Extract the [x, y] coordinate from the center of the cell holding the provided text.  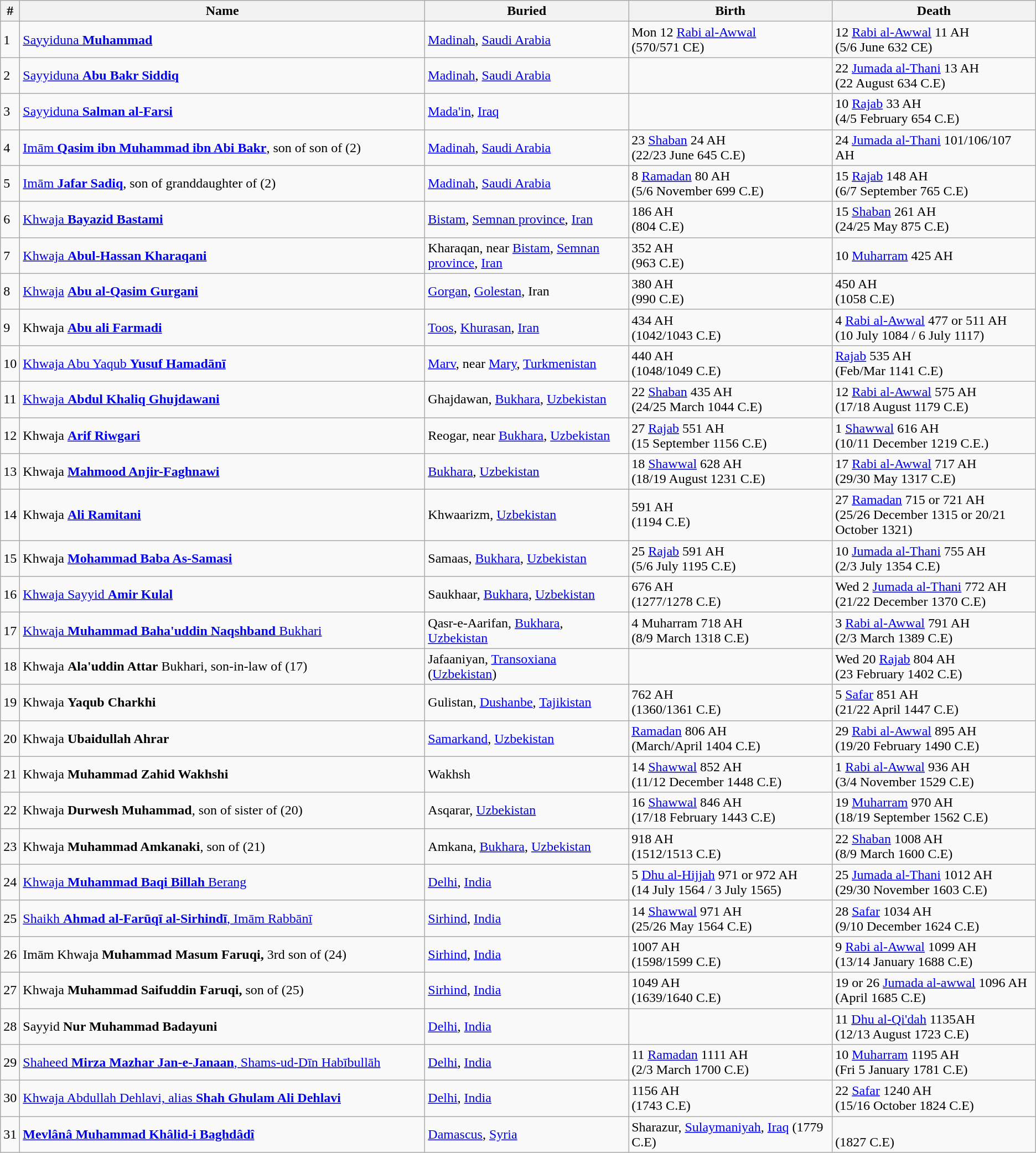
Imām Jafar Sadiq, son of granddaughter of (2) [222, 184]
Samarkand, Uzbekistan [527, 738]
4 [10, 147]
9 Rabi al-Awwal 1099 AH(13/14 January 1688 C.E) [934, 954]
2 [10, 75]
10 Jumada al-Thani 755 AH(2/3 July 1354 C.E) [934, 559]
22 Jumada al-Thani 13 AH(22 August 634 C.E) [934, 75]
591 AH(1194 C.E) [731, 515]
Bistam, Semnan province, Iran [527, 219]
434 AH(1042/1043 C.E) [731, 328]
15 [10, 559]
Marv, near Mary, Turkmenistan [527, 363]
23 [10, 846]
11 Ramadan 1111 AH(2/3 March 1700 C.E) [731, 1062]
Gulistan, Dushanbe, Tajikistan [527, 703]
Ramadan 806 AH(March/April 1404 C.E) [731, 738]
Gorgan, Golestan, Iran [527, 291]
Asqarar, Uzbekistan [527, 810]
7 [10, 256]
29 [10, 1062]
1 Shawwal 616 AH(10/11 December 1219 C.E.) [934, 435]
27 Rajab 551 AH(15 September 1156 C.E) [731, 435]
Mevlânâ Muhammad Khâlid-i Baghdâdî [222, 1134]
19 Muharram 970 AH(18/19 September 1562 C.E) [934, 810]
18 Shawwal 628 AH(18/19 August 1231 C.E) [731, 471]
# [10, 11]
9 [10, 328]
Khwaja Abul-Hassan Kharaqani [222, 256]
25 Rajab 591 AH(5/6 July 1195 C.E) [731, 559]
Khwaja Muhammad Amkanaki, son of (21) [222, 846]
Khwaarizm, Uzbekistan [527, 515]
Shaheed Mirza Mazhar Jan-e-Janaan, Shams-ud-Dīn Habībullāh [222, 1062]
15 Shaban 261 AH(24/25 May 875 C.E) [934, 219]
Khwaja Muhammad Saifuddin Faruqi, son of (25) [222, 990]
Khwaja Ala'uddin Attar Bukhari, son-in-law of (17) [222, 666]
Khwaja Muhammad Baha'uddin Naqshband Bukhari [222, 631]
25 [10, 918]
17 Rabi al-Awwal 717 AH(29/30 May 1317 C.E) [934, 471]
26 [10, 954]
Khwaja Ubaidullah Ahrar [222, 738]
Khwaja Arif Riwgari [222, 435]
22 [10, 810]
Birth [731, 11]
29 Rabi al-Awwal 895 AH(19/20 February 1490 C.E) [934, 738]
Saukhaar, Bukhara, Uzbekistan [527, 594]
186 AH(804 C.E) [731, 219]
13 [10, 471]
25 Jumada al-Thani 1012 AH(29/30 November 1603 C.E) [934, 882]
28 Safar 1034 AH(9/10 December 1624 C.E) [934, 918]
8 [10, 291]
676 AH(1277/1278 C.E) [731, 594]
27 [10, 990]
Sayyiduna Abu Bakr Siddiq [222, 75]
Qasr-e-Aarifan, Bukhara, Uzbekistan [527, 631]
918 AH(1512/1513 C.E) [731, 846]
14 Shawwal 852 AH(11/12 December 1448 C.E) [731, 775]
Wed 2 Jumada al-Thani 772 AH(21/22 December 1370 C.E) [934, 594]
14 Shawwal 971 AH(25/26 May 1564 C.E) [731, 918]
16 [10, 594]
6 [10, 219]
5 Safar 851 AH(21/22 April 1447 C.E) [934, 703]
Khwaja Abu al-Qasim Gurgani [222, 291]
19 or 26 Jumada al-awwal 1096 AH(April 1685 C.E) [934, 990]
Bukhara, Uzbekistan [527, 471]
Imām Qasim ibn Muhammad ibn Abi Bakr, son of son of (2) [222, 147]
24 [10, 882]
450 AH(1058 C.E) [934, 291]
Khwaja Abdul Khaliq Ghujdawani [222, 399]
1 Rabi al-Awwal 936 AH(3/4 November 1529 C.E) [934, 775]
5 Dhu al-Hijjah 971 or 972 AH(14 July 1564 / 3 July 1565) [731, 882]
Sharazur, Sulaymaniyah, Iraq (1779 C.E) [731, 1134]
Reogar, near Bukhara, Uzbekistan [527, 435]
Samaas, Bukhara, Uzbekistan [527, 559]
Kharaqan, near Bistam, Semnan province, Iran [527, 256]
17 [10, 631]
14 [10, 515]
Buried [527, 11]
Mon 12 Rabi al-Awwal(570/571 CE) [731, 40]
Khwaja Abu ali Farmadi [222, 328]
Khwaja Bayazid Bastami [222, 219]
4 Muharram 718 AH(8/9 March 1318 C.E) [731, 631]
Khwaja Muhammad Baqi Billah Berang [222, 882]
12 Rabi al-Awwal 575 AH(17/18 August 1179 C.E) [934, 399]
10 Muharram 425 AH [934, 256]
20 [10, 738]
Khwaja Ali Ramitani [222, 515]
12 [10, 435]
380 AH(990 C.E) [731, 291]
21 [10, 775]
Damascus, Syria [527, 1134]
4 Rabi al-Awwal 477 or 511 AH(10 July 1084 / 6 July 1117) [934, 328]
10 [10, 363]
Jafaaniyan, Transoxiana (Uzbekistan) [527, 666]
Khwaja Abu Yaqub Yusuf Hamadānī [222, 363]
15 Rajab 148 AH(6/7 September 765 C.E) [934, 184]
762 AH(1360/1361 C.E) [731, 703]
22 Safar 1240 AH(15/16 October 1824 C.E) [934, 1099]
Khwaja Abdullah Dehlavi, alias Shah Ghulam Ali Dehlavi [222, 1099]
Toos, Khurasan, Iran [527, 328]
11 Dhu al-Qi'dah 1135AH(12/13 August 1723 C.E) [934, 1026]
Amkana, Bukhara, Uzbekistan [527, 846]
Wed 20 Rajab 804 AH(23 February 1402 C.E) [934, 666]
10 Muharram 1195 AH(Fri 5 January 1781 C.E) [934, 1062]
31 [10, 1134]
(1827 C.E) [934, 1134]
Sayyiduna Muhammad [222, 40]
Sayyid Nur Muhammad Badayuni [222, 1026]
440 AH(1048/1049 C.E) [731, 363]
Shaikh Ahmad al-Farūqī al-Sirhindī, Imām Rabbānī [222, 918]
24 Jumada al-Thani 101/106/107 AH [934, 147]
22 Shaban 1008 AH(8/9 March 1600 C.E) [934, 846]
Khwaja Yaqub Charkhi [222, 703]
28 [10, 1026]
3 [10, 112]
Khwaja Durwesh Muhammad, son of sister of (20) [222, 810]
18 [10, 666]
Death [934, 11]
23 Shaban 24 AH(22/23 June 645 C.E) [731, 147]
Khwaja Muhammad Zahid Wakhshi [222, 775]
12 Rabi al-Awwal 11 AH(5/6 June 632 CE) [934, 40]
30 [10, 1099]
3 Rabi al-Awwal 791 AH(2/3 March 1389 C.E) [934, 631]
11 [10, 399]
Imām Khwaja Muhammad Masum Faruqi, 3rd son of (24) [222, 954]
Khwaja Mahmood Anjir-Faghnawi [222, 471]
1007 AH(1598/1599 C.E) [731, 954]
Khwaja Mohammad Baba As-Samasi [222, 559]
22 Shaban 435 AH(24/25 March 1044 C.E) [731, 399]
27 Ramadan 715 or 721 AH(25/26 December 1315 or 20/21 October 1321) [934, 515]
1156 AH(1743 C.E) [731, 1099]
Name [222, 11]
Mada'in, Iraq [527, 112]
Rajab 535 AH(Feb/Mar 1141 C.E) [934, 363]
8 Ramadan 80 AH(5/6 November 699 C.E) [731, 184]
10 Rajab 33 AH(4/5 February 654 C.E) [934, 112]
1 [10, 40]
5 [10, 184]
Sayyiduna Salman al-Farsi [222, 112]
1049 AH(1639/1640 C.E) [731, 990]
352 AH(963 C.E) [731, 256]
Ghajdawan, Bukhara, Uzbekistan [527, 399]
Khwaja Sayyid Amir Kulal [222, 594]
16 Shawwal 846 AH(17/18 February 1443 C.E) [731, 810]
19 [10, 703]
Wakhsh [527, 775]
